Return (x, y) of the center of cell containing provided text 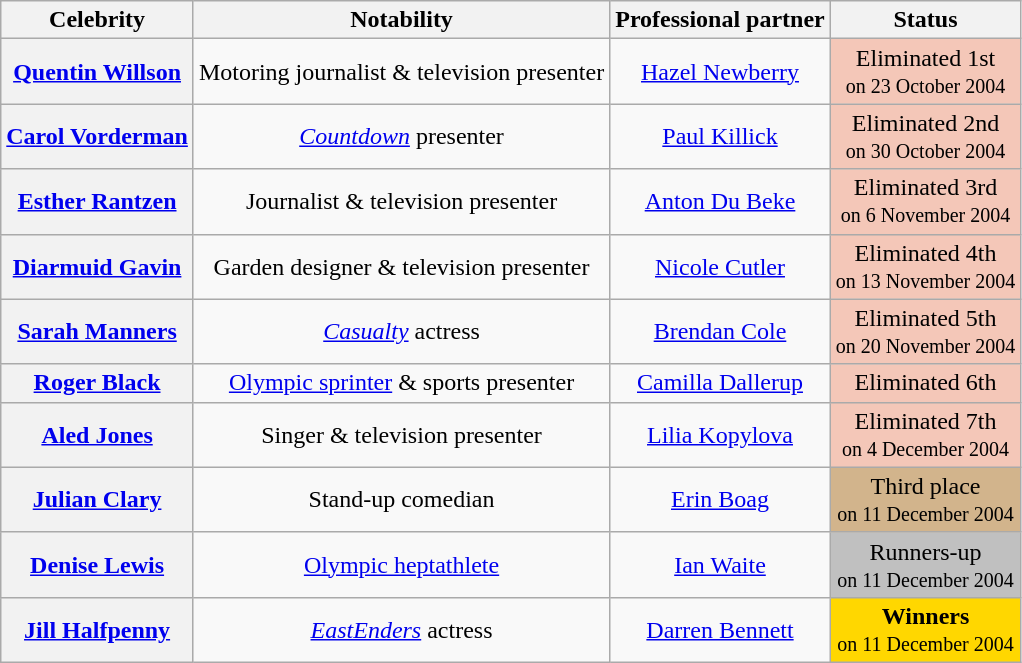
Darren Bennett (720, 630)
Denise Lewis (98, 564)
Brendan Cole (720, 332)
Runners-upon 11 December 2004 (925, 564)
Diarmuid Gavin (98, 266)
Celebrity (98, 20)
Quentin Willson (98, 72)
Singer & television presenter (401, 434)
Roger Black (98, 383)
Third placeon 11 December 2004 (925, 500)
Eliminated 7thon 4 December 2004 (925, 434)
Sarah Manners (98, 332)
Olympic heptathlete (401, 564)
Professional partner (720, 20)
Countdown presenter (401, 136)
Paul Killick (720, 136)
Journalist & television presenter (401, 202)
Ian Waite (720, 564)
Hazel Newberry (720, 72)
Status (925, 20)
Garden designer & television presenter (401, 266)
Anton Du Beke (720, 202)
Casualty actress (401, 332)
EastEnders actress (401, 630)
Eliminated 6th (925, 383)
Olympic sprinter & sports presenter (401, 383)
Esther Rantzen (98, 202)
Erin Boag (720, 500)
Notability (401, 20)
Eliminated 3rdon 6 November 2004 (925, 202)
Lilia Kopylova (720, 434)
Winnerson 11 December 2004 (925, 630)
Eliminated 5thon 20 November 2004 (925, 332)
Nicole Cutler (720, 266)
Eliminated 2ndon 30 October 2004 (925, 136)
Jill Halfpenny (98, 630)
Eliminated 4thon 13 November 2004 (925, 266)
Aled Jones (98, 434)
Julian Clary (98, 500)
Eliminated 1ston 23 October 2004 (925, 72)
Camilla Dallerup (720, 383)
Stand-up comedian (401, 500)
Motoring journalist & television presenter (401, 72)
Carol Vorderman (98, 136)
